Detect which cell encompasses the target text, then output its [x, y] center coordinate. 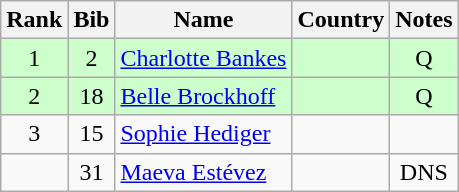
Sophie Hediger [204, 134]
Notes [424, 20]
3 [34, 134]
Name [204, 20]
Rank [34, 20]
DNS [424, 172]
18 [92, 96]
15 [92, 134]
Charlotte Bankes [204, 58]
1 [34, 58]
Maeva Estévez [204, 172]
Bib [92, 20]
Country [341, 20]
Belle Brockhoff [204, 96]
31 [92, 172]
